Output the [X, Y] coordinate of the center of the cell containing the given text.  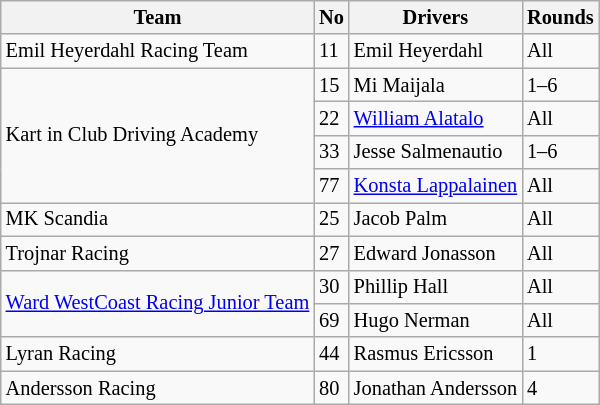
77 [332, 186]
Andersson Racing [158, 388]
Hugo Nerman [436, 320]
Trojnar Racing [158, 253]
Emil Heyerdahl [436, 51]
Konsta Lappalainen [436, 186]
Emil Heyerdahl Racing Team [158, 51]
30 [332, 287]
Jesse Salmenautio [436, 152]
33 [332, 152]
MK Scandia [158, 219]
Jonathan Andersson [436, 388]
Kart in Club Driving Academy [158, 136]
Jacob Palm [436, 219]
27 [332, 253]
1 [560, 354]
4 [560, 388]
Edward Jonasson [436, 253]
No [332, 17]
Drivers [436, 17]
15 [332, 85]
Team [158, 17]
Phillip Hall [436, 287]
69 [332, 320]
Mi Maijala [436, 85]
Rounds [560, 17]
Ward WestCoast Racing Junior Team [158, 304]
22 [332, 118]
William Alatalo [436, 118]
80 [332, 388]
11 [332, 51]
25 [332, 219]
44 [332, 354]
Lyran Racing [158, 354]
Rasmus Ericsson [436, 354]
